Return (X, Y) of the center of cell containing provided text 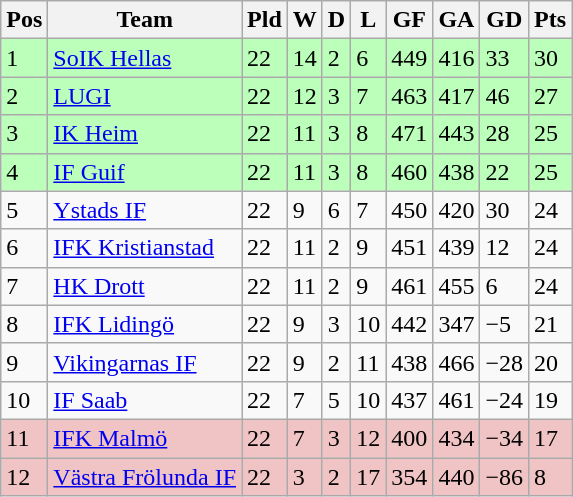
449 (410, 58)
L (368, 20)
437 (410, 400)
IF Guif (145, 172)
IK Heim (145, 134)
GD (504, 20)
−34 (504, 438)
−86 (504, 477)
442 (410, 324)
−5 (504, 324)
−24 (504, 400)
46 (504, 96)
439 (456, 248)
W (304, 20)
463 (410, 96)
Pos (24, 20)
Team (145, 20)
420 (456, 210)
354 (410, 477)
Pld (265, 20)
14 (304, 58)
417 (456, 96)
450 (410, 210)
455 (456, 286)
28 (504, 134)
19 (550, 400)
GA (456, 20)
416 (456, 58)
471 (410, 134)
Pts (550, 20)
451 (410, 248)
HK Drott (145, 286)
347 (456, 324)
IFK Kristianstad (145, 248)
466 (456, 362)
GF (410, 20)
434 (456, 438)
400 (410, 438)
Ystads IF (145, 210)
Västra Frölunda IF (145, 477)
IFK Lidingö (145, 324)
20 (550, 362)
D (336, 20)
460 (410, 172)
440 (456, 477)
Vikingarnas IF (145, 362)
443 (456, 134)
27 (550, 96)
IFK Malmö (145, 438)
1 (24, 58)
33 (504, 58)
IF Saab (145, 400)
21 (550, 324)
SoIK Hellas (145, 58)
−28 (504, 362)
4 (24, 172)
LUGI (145, 96)
